Detect which cell encompasses the target text, then output its [x, y] center coordinate. 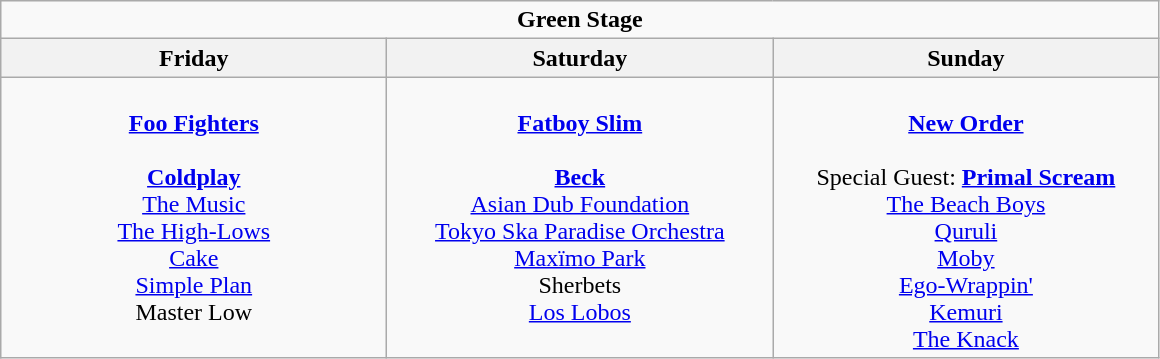
Fatboy Slim Beck Asian Dub Foundation Tokyo Ska Paradise Orchestra Maxïmo Park Sherbets Los Lobos [580, 218]
New Order Special Guest: Primal Scream The Beach Boys Quruli Moby Ego-Wrappin' Kemuri The Knack [966, 218]
Friday [194, 58]
Green Stage [580, 20]
Saturday [580, 58]
Foo Fighters Coldplay The Music The High-Lows Cake Simple Plan Master Low [194, 218]
Sunday [966, 58]
